Provide the [X, Y] coordinate of the cell's center where the given text is located.  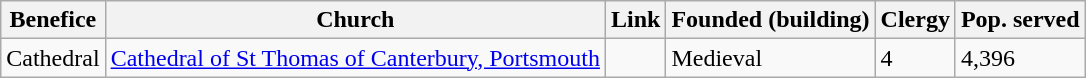
Cathedral of St Thomas of Canterbury, Portsmouth [355, 58]
Medieval [770, 58]
Founded (building) [770, 20]
4,396 [1020, 58]
Benefice [53, 20]
Link [635, 20]
Clergy [915, 20]
Cathedral [53, 58]
Pop. served [1020, 20]
4 [915, 58]
Church [355, 20]
